Return the (x, y) coordinate for the center point of the cell that contains the specified text.  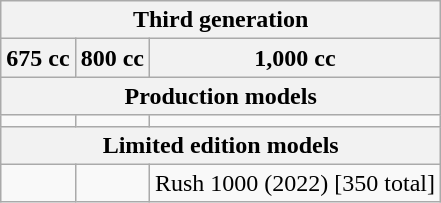
Production models (221, 96)
Rush 1000 (2022) [350 total] (294, 183)
675 cc (38, 58)
1,000 cc (294, 58)
800 cc (112, 58)
Limited edition models (221, 145)
Third generation (221, 20)
